Provide the (x, y) coordinate of the cell's center where the given text is located.  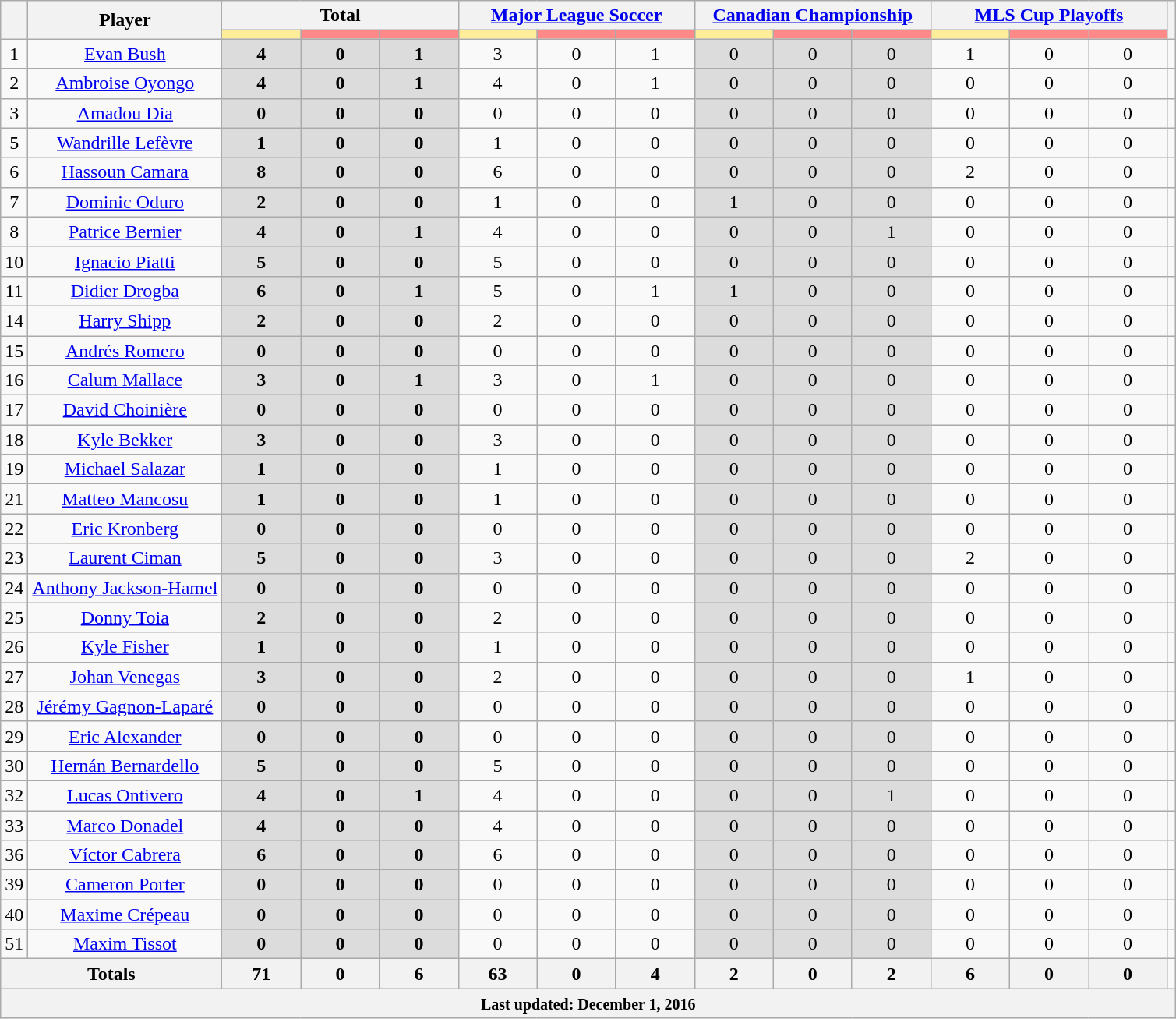
16 (14, 380)
Totals (111, 974)
39 (14, 885)
Evan Bush (125, 54)
22 (14, 529)
30 (14, 766)
Didier Drogba (125, 291)
Canadian Championship (812, 16)
25 (14, 617)
32 (14, 795)
21 (14, 499)
36 (14, 855)
Laurent Ciman (125, 558)
33 (14, 826)
63 (497, 974)
Amadou Dia (125, 113)
Ignacio Piatti (125, 261)
29 (14, 736)
Patrice Bernier (125, 232)
10 (14, 261)
Lucas Ontivero (125, 795)
Calum Mallace (125, 380)
51 (14, 944)
40 (14, 915)
Dominic Oduro (125, 202)
Wandrille Lefèvre (125, 143)
Kyle Fisher (125, 647)
Jérémy Gagnon-Laparé (125, 706)
14 (14, 320)
Anthony Jackson-Hamel (125, 588)
Víctor Cabrera (125, 855)
MLS Cup Playoffs (1049, 16)
Hassoun Camara (125, 172)
27 (14, 677)
Kyle Bekker (125, 440)
Last updated: December 1, 2016 (588, 1003)
Eric Kronberg (125, 529)
Total (340, 16)
Donny Toia (125, 617)
Eric Alexander (125, 736)
Harry Shipp (125, 320)
17 (14, 410)
23 (14, 558)
24 (14, 588)
26 (14, 647)
Maxim Tissot (125, 944)
7 (14, 202)
15 (14, 350)
Andrés Romero (125, 350)
Hernán Bernardello (125, 766)
Marco Donadel (125, 826)
Cameron Porter (125, 885)
Matteo Mancosu (125, 499)
Ambroise Oyongo (125, 83)
Player (125, 20)
28 (14, 706)
Major League Soccer (577, 16)
Michael Salazar (125, 469)
19 (14, 469)
11 (14, 291)
18 (14, 440)
Maxime Crépeau (125, 915)
David Choinière (125, 410)
Johan Venegas (125, 677)
71 (262, 974)
